Extract the [x, y] coordinate from the center of the cell holding the provided text.  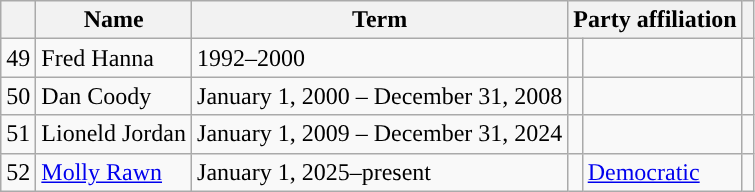
Term [380, 20]
52 [18, 172]
Lioneld Jordan [114, 134]
1992–2000 [380, 58]
Party affiliation [655, 20]
50 [18, 96]
51 [18, 134]
Fred Hanna [114, 58]
Dan Coody [114, 96]
January 1, 2025–present [380, 172]
49 [18, 58]
Name [114, 20]
Molly Rawn [114, 172]
Democratic [662, 172]
January 1, 2009 – December 31, 2024 [380, 134]
January 1, 2000 – December 31, 2008 [380, 96]
